Return the [x, y] coordinate for the center point of the cell that contains the specified text.  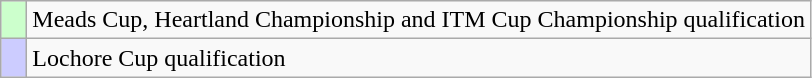
Meads Cup, Heartland Championship and ITM Cup Championship qualification [419, 20]
Lochore Cup qualification [419, 58]
